Return [x, y] of the center of cell containing provided text 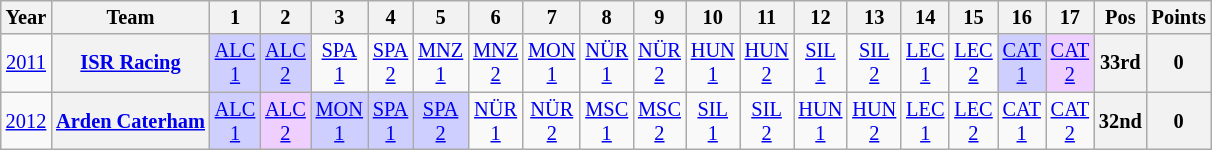
ISR Racing [130, 63]
MNZ2 [496, 63]
17 [1070, 17]
16 [1022, 17]
14 [925, 17]
2012 [26, 121]
Year [26, 17]
4 [390, 17]
MNZ1 [440, 63]
MSC1 [606, 121]
2011 [26, 63]
12 [821, 17]
32nd [1120, 121]
5 [440, 17]
33rd [1120, 63]
Pos [1120, 17]
6 [496, 17]
3 [340, 17]
Team [130, 17]
11 [767, 17]
MSC2 [660, 121]
Points [1179, 17]
8 [606, 17]
13 [874, 17]
7 [552, 17]
10 [713, 17]
1 [235, 17]
15 [973, 17]
Arden Caterham [130, 121]
2 [285, 17]
9 [660, 17]
